From the cell containing the given text, extract its center point as [x, y] coordinate. 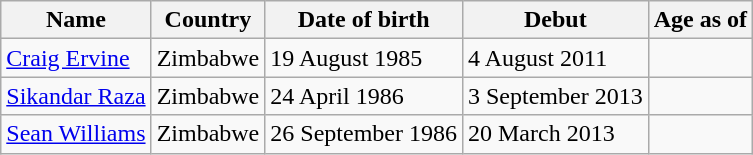
Age as of [700, 20]
Name [76, 20]
26 September 1986 [364, 134]
Debut [555, 20]
Sikandar Raza [76, 96]
24 April 1986 [364, 96]
Sean Williams [76, 134]
Country [208, 20]
20 March 2013 [555, 134]
Date of birth [364, 20]
19 August 1985 [364, 58]
4 August 2011 [555, 58]
3 September 2013 [555, 96]
Craig Ervine [76, 58]
